Determine the (x, y) coordinate at the center of the cell enclosing the given text.  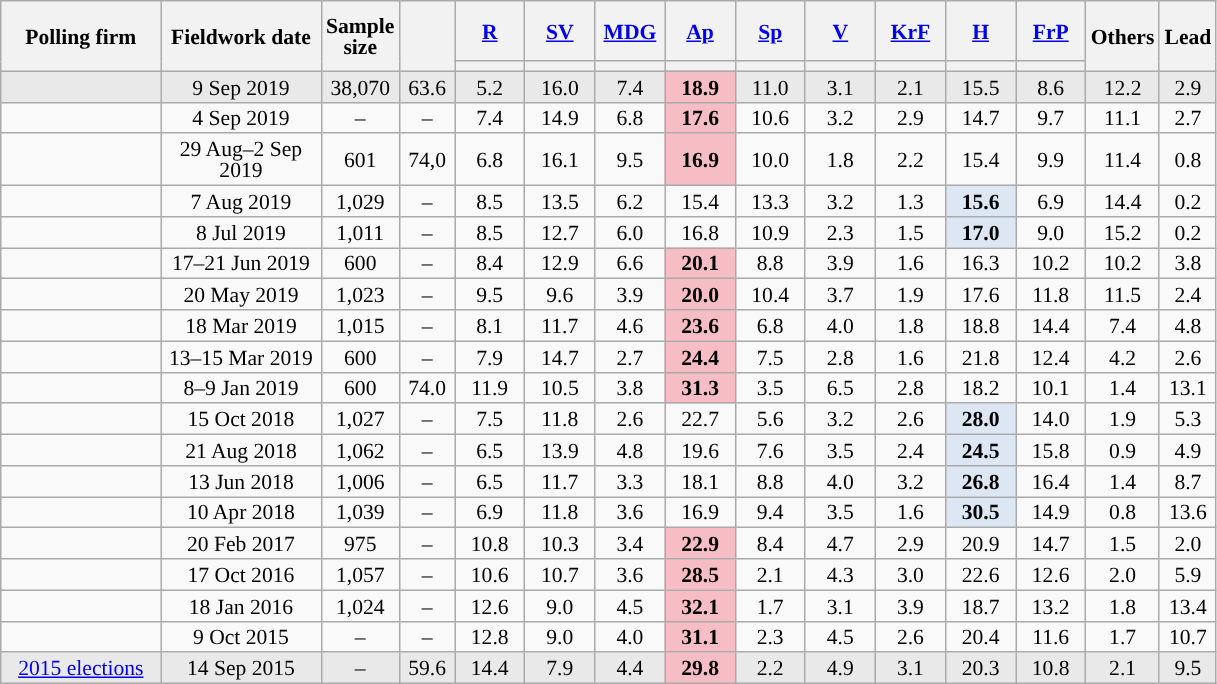
5.6 (770, 420)
15.2 (1123, 232)
20 May 2019 (241, 294)
17 Oct 2016 (241, 574)
FrP (1051, 31)
3.0 (910, 574)
1,057 (360, 574)
7 Aug 2019 (241, 202)
13.3 (770, 202)
28.5 (700, 574)
Sp (770, 31)
4.3 (840, 574)
17–21 Jun 2019 (241, 264)
20.3 (980, 668)
11.6 (1051, 636)
12.4 (1051, 356)
Ap (700, 31)
15.5 (980, 86)
10.3 (560, 544)
15.8 (1051, 450)
H (980, 31)
12.2 (1123, 86)
29 Aug–2 Sep 2019 (241, 160)
10.4 (770, 294)
4.6 (630, 326)
8.1 (490, 326)
5.3 (1188, 420)
17.0 (980, 232)
24.5 (980, 450)
Others (1123, 36)
4 Sep 2019 (241, 118)
59.6 (426, 668)
8.6 (1051, 86)
24.4 (700, 356)
9.7 (1051, 118)
14 Sep 2015 (241, 668)
18.7 (980, 606)
9 Sep 2019 (241, 86)
11.4 (1123, 160)
31.3 (700, 388)
9.6 (560, 294)
1,006 (360, 482)
29.8 (700, 668)
1.3 (910, 202)
13.4 (1188, 606)
MDG (630, 31)
V (840, 31)
3.3 (630, 482)
12.9 (560, 264)
Fieldwork date (241, 36)
8–9 Jan 2019 (241, 388)
3.7 (840, 294)
13.2 (1051, 606)
4.7 (840, 544)
28.0 (980, 420)
10.1 (1051, 388)
26.8 (980, 482)
11.1 (1123, 118)
1,023 (360, 294)
16.8 (700, 232)
19.6 (700, 450)
KrF (910, 31)
13.5 (560, 202)
11.5 (1123, 294)
8 Jul 2019 (241, 232)
18.9 (700, 86)
13.9 (560, 450)
18.2 (980, 388)
975 (360, 544)
0.9 (1123, 450)
Samplesize (360, 36)
74,0 (426, 160)
8.7 (1188, 482)
20 Feb 2017 (241, 544)
13–15 Mar 2019 (241, 356)
4.2 (1123, 356)
R (490, 31)
1,015 (360, 326)
5.9 (1188, 574)
6.6 (630, 264)
10.0 (770, 160)
1,011 (360, 232)
21.8 (980, 356)
601 (360, 160)
32.1 (700, 606)
Lead (1188, 36)
10 Apr 2018 (241, 512)
22.9 (700, 544)
13.1 (1188, 388)
13 Jun 2018 (241, 482)
1,062 (360, 450)
6.2 (630, 202)
18.8 (980, 326)
9 Oct 2015 (241, 636)
16.0 (560, 86)
1,024 (360, 606)
1,039 (360, 512)
18 Mar 2019 (241, 326)
5.2 (490, 86)
20.0 (700, 294)
6.0 (630, 232)
3.4 (630, 544)
31.1 (700, 636)
10.9 (770, 232)
1,027 (360, 420)
63.6 (426, 86)
13.6 (1188, 512)
14.0 (1051, 420)
11.0 (770, 86)
SV (560, 31)
38,070 (360, 86)
20.4 (980, 636)
74.0 (426, 388)
12.7 (560, 232)
2015 elections (81, 668)
20.9 (980, 544)
11.9 (490, 388)
7.6 (770, 450)
16.3 (980, 264)
10.5 (560, 388)
22.7 (700, 420)
20.1 (700, 264)
Polling firm (81, 36)
9.9 (1051, 160)
9.4 (770, 512)
15 Oct 2018 (241, 420)
4.4 (630, 668)
22.6 (980, 574)
23.6 (700, 326)
12.8 (490, 636)
30.5 (980, 512)
18 Jan 2016 (241, 606)
21 Aug 2018 (241, 450)
18.1 (700, 482)
15.6 (980, 202)
16.4 (1051, 482)
16.1 (560, 160)
1,029 (360, 202)
